For the text-containing cell, return its midpoint in (x, y) coordinate format. 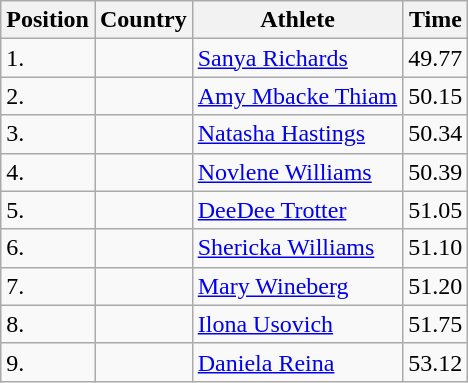
Time (436, 20)
Shericka Williams (298, 248)
50.15 (436, 96)
50.39 (436, 172)
51.05 (436, 210)
2. (48, 96)
7. (48, 286)
5. (48, 210)
49.77 (436, 58)
Sanya Richards (298, 58)
Ilona Usovich (298, 324)
50.34 (436, 134)
Natasha Hastings (298, 134)
1. (48, 58)
53.12 (436, 362)
Daniela Reina (298, 362)
Mary Wineberg (298, 286)
9. (48, 362)
Position (48, 20)
51.10 (436, 248)
8. (48, 324)
Novlene Williams (298, 172)
Amy Mbacke Thiam (298, 96)
6. (48, 248)
Athlete (298, 20)
DeeDee Trotter (298, 210)
51.20 (436, 286)
Country (143, 20)
51.75 (436, 324)
3. (48, 134)
4. (48, 172)
